For the text-containing cell, return its midpoint in (x, y) coordinate format. 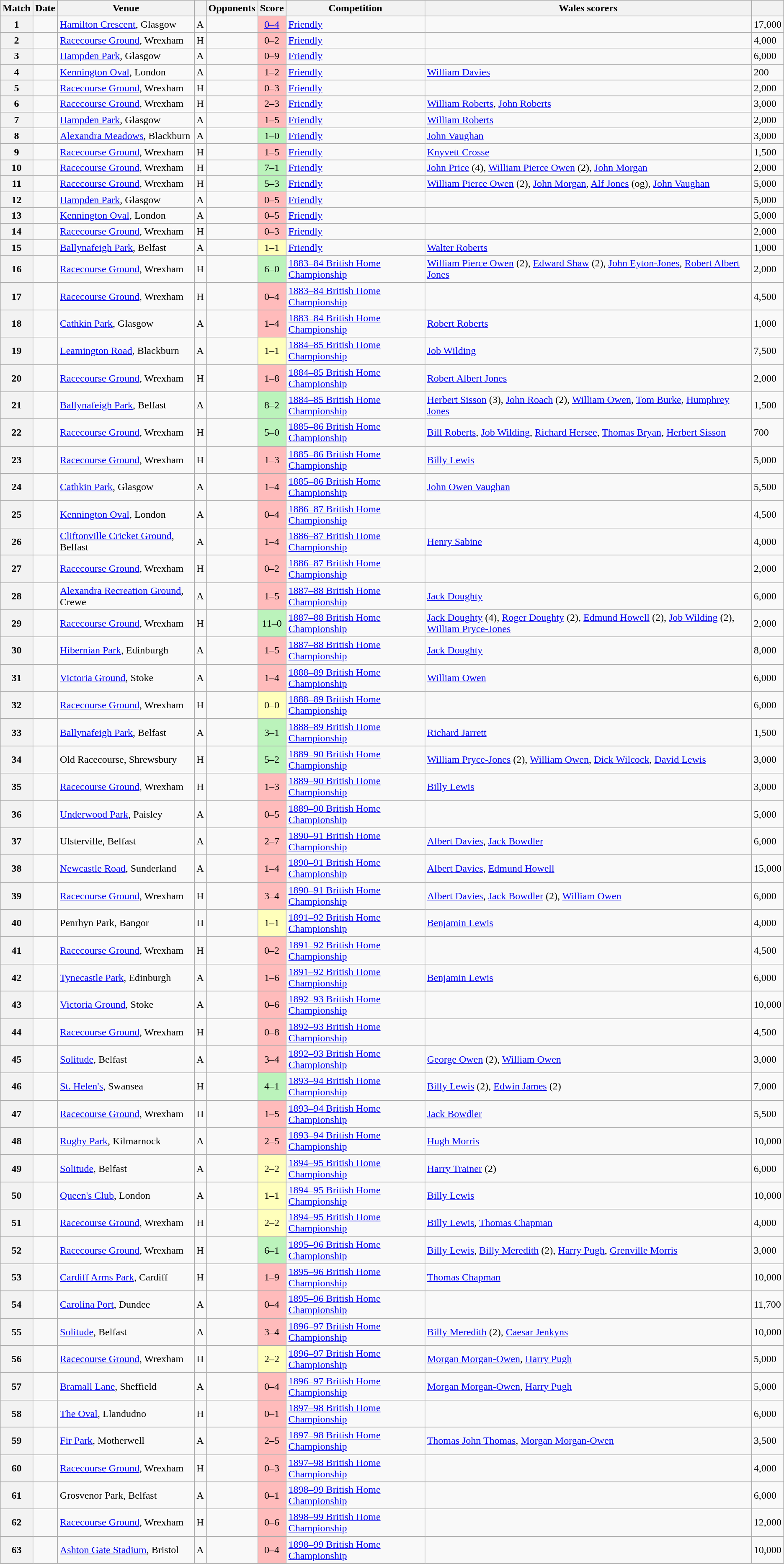
John Price (4), William Pierce Owen (2), John Morgan (588, 168)
1 (17, 24)
Ulsterville, Belfast (126, 841)
6–0 (272, 269)
2–3 (272, 104)
Carolina Port, Dundee (126, 1304)
9 (17, 152)
11,700 (767, 1304)
15,000 (767, 869)
29 (17, 623)
6–1 (272, 1250)
61 (17, 1495)
200 (767, 72)
11 (17, 183)
William Davies (588, 72)
15 (17, 248)
30 (17, 651)
Cliftonville Cricket Ground, Belfast (126, 541)
25 (17, 514)
14 (17, 232)
12 (17, 200)
Date (45, 8)
Rugby Park, Kilmarnock (126, 1141)
48 (17, 1141)
1–8 (272, 378)
8 (17, 136)
40 (17, 923)
Robert Albert Jones (588, 378)
1–6 (272, 978)
Job Wilding (588, 351)
Leamington Road, Blackburn (126, 351)
Albert Davies, Edmund Howell (588, 869)
Bramall Lane, Sheffield (126, 1386)
1–9 (272, 1278)
21 (17, 405)
Penrhyn Park, Bangor (126, 923)
56 (17, 1359)
49 (17, 1169)
51 (17, 1223)
36 (17, 814)
3 (17, 56)
William Roberts, John Roberts (588, 104)
7 (17, 120)
24 (17, 487)
Alexandra Meadows, Blackburn (126, 136)
Billy Meredith (2), Caesar Jenkyns (588, 1332)
47 (17, 1114)
Hugh Morris (588, 1141)
William Pierce Owen (2), Edward Shaw (2), John Eyton-Jones, Robert Albert Jones (588, 269)
Bill Roberts, Job Wilding, Richard Hersee, Thomas Bryan, Herbert Sisson (588, 432)
18 (17, 323)
Knyvett Crosse (588, 152)
Fir Park, Motherwell (126, 1441)
William Pryce-Jones (2), William Owen, Dick Wilcock, David Lewis (588, 760)
8,000 (767, 651)
4–1 (272, 1087)
7,500 (767, 351)
39 (17, 896)
45 (17, 1060)
Alexandra Recreation Ground, Crewe (126, 596)
41 (17, 950)
54 (17, 1304)
Match (17, 8)
Henry Sabine (588, 541)
28 (17, 596)
Grosvenor Park, Belfast (126, 1495)
22 (17, 432)
John Owen Vaughan (588, 487)
6 (17, 104)
59 (17, 1441)
55 (17, 1332)
Old Racecourse, Shrewsbury (126, 760)
13 (17, 216)
23 (17, 460)
27 (17, 569)
5–2 (272, 760)
Harry Trainer (2) (588, 1169)
Underwood Park, Paisley (126, 814)
John Vaughan (588, 136)
17 (17, 297)
William Pierce Owen (2), John Morgan, Alf Jones (og), John Vaughan (588, 183)
Newcastle Road, Sunderland (126, 869)
Score (272, 8)
19 (17, 351)
58 (17, 1413)
2 (17, 40)
53 (17, 1278)
700 (767, 432)
William Roberts (588, 120)
16 (17, 269)
7–1 (272, 168)
44 (17, 1032)
Albert Davies, Jack Bowdler (588, 841)
26 (17, 541)
2–7 (272, 841)
Albert Davies, Jack Bowdler (2), William Owen (588, 896)
43 (17, 1004)
Richard Jarrett (588, 732)
35 (17, 787)
Thomas John Thomas, Morgan Morgan-Owen (588, 1441)
William Owen (588, 678)
The Oval, Llandudno (126, 1413)
20 (17, 378)
Jack Doughty (4), Roger Doughty (2), Edmund Howell (2), Job Wilding (2), William Pryce-Jones (588, 623)
Thomas Chapman (588, 1278)
Competition (355, 8)
5–0 (272, 432)
3,500 (767, 1441)
5–3 (272, 183)
60 (17, 1468)
63 (17, 1550)
11–0 (272, 623)
Robert Roberts (588, 323)
0–9 (272, 56)
Billy Lewis, Thomas Chapman (588, 1223)
17,000 (767, 24)
Wales scorers (588, 8)
46 (17, 1087)
Ashton Gate Stadium, Bristol (126, 1550)
Cardiff Arms Park, Cardiff (126, 1278)
12,000 (767, 1523)
4 (17, 72)
52 (17, 1250)
Hibernian Park, Edinburgh (126, 651)
0–8 (272, 1032)
5 (17, 88)
Billy Lewis (2), Edwin James (2) (588, 1087)
50 (17, 1195)
Venue (126, 8)
31 (17, 678)
38 (17, 869)
George Owen (2), William Owen (588, 1060)
Opponents (232, 8)
62 (17, 1523)
33 (17, 732)
Jack Bowdler (588, 1114)
Hamilton Crescent, Glasgow (126, 24)
7,000 (767, 1087)
0–0 (272, 705)
34 (17, 760)
8–2 (272, 405)
Queen's Club, London (126, 1195)
Billy Lewis, Billy Meredith (2), Harry Pugh, Grenville Morris (588, 1250)
1–0 (272, 136)
32 (17, 705)
Tynecastle Park, Edinburgh (126, 978)
Walter Roberts (588, 248)
10 (17, 168)
37 (17, 841)
42 (17, 978)
1–2 (272, 72)
3–1 (272, 732)
St. Helen's, Swansea (126, 1087)
57 (17, 1386)
Herbert Sisson (3), John Roach (2), William Owen, Tom Burke, Humphrey Jones (588, 405)
